Find where the given text appears and provide that cell's center as (X, Y) coordinate. 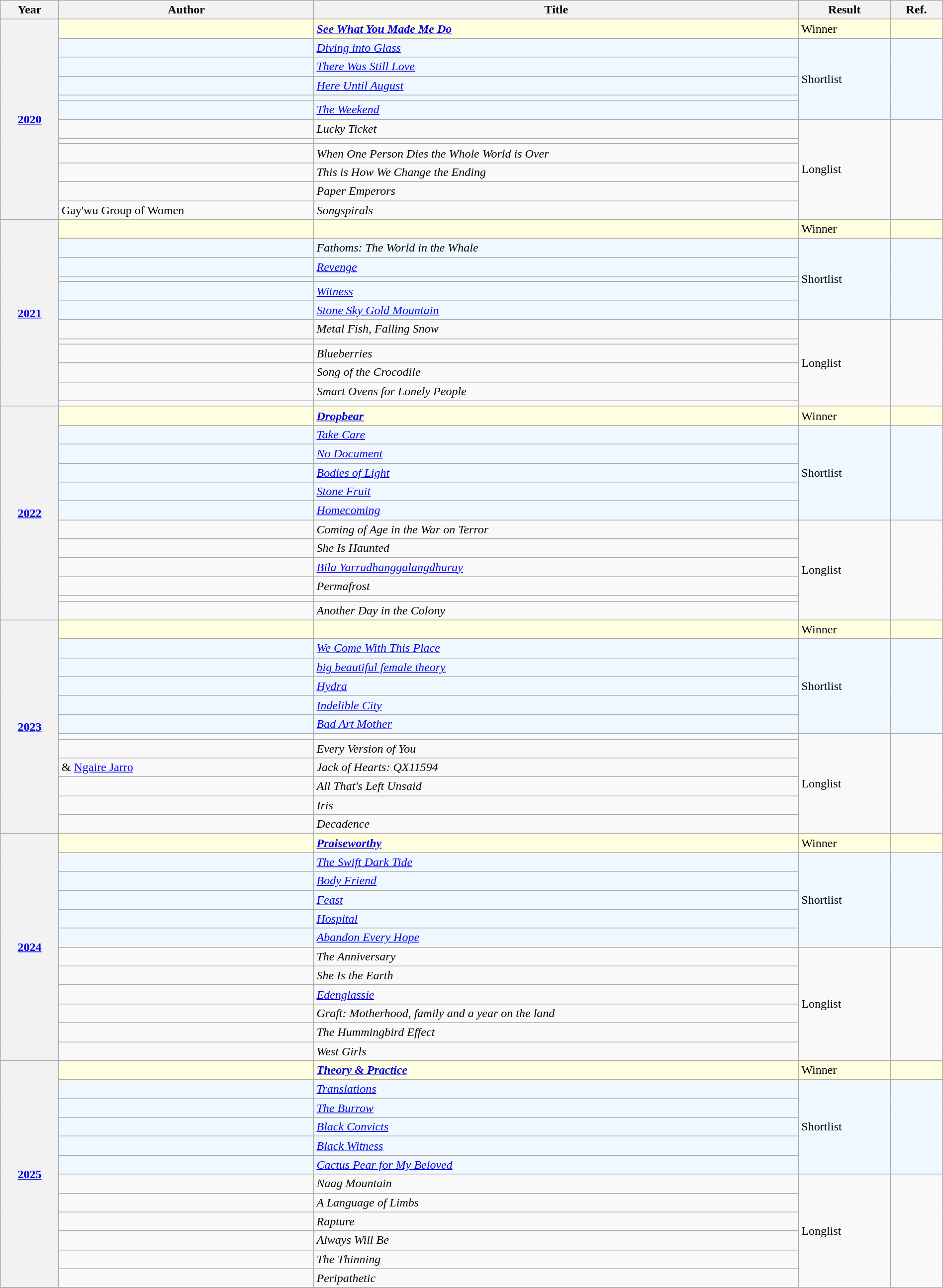
Lucky Ticket (556, 129)
Permafrost (556, 586)
Jack of Hearts: QX11594 (556, 768)
big beautiful female theory (556, 667)
Translations (556, 1089)
Stone Fruit (556, 492)
She Is the Earth (556, 975)
2021 (30, 313)
& Ngaire Jarro (186, 768)
All That's Left Unsaid (556, 786)
Abandon Every Hope (556, 938)
Another Day in the Colony (556, 610)
Song of the Crocodile (556, 372)
Hospital (556, 919)
Blueberries (556, 353)
Hydra (556, 686)
Result (845, 10)
Homecoming (556, 511)
The Hummingbird Effect (556, 1032)
Theory & Practice (556, 1070)
This is How We Change the Ending (556, 172)
She Is Haunted (556, 548)
Author (186, 10)
The Swift Dark Tide (556, 862)
Body Friend (556, 881)
Naag Mountain (556, 1184)
Every Version of You (556, 748)
2024 (30, 947)
Ref. (917, 10)
Revenge (556, 267)
2023 (30, 727)
Dropbear (556, 416)
No Document (556, 453)
Praiseworthy (556, 843)
We Come With This Place (556, 648)
The Weekend (556, 110)
A Language of Limbs (556, 1202)
Feast (556, 900)
Diving into Glass (556, 48)
Iris (556, 805)
2020 (30, 119)
The Burrow (556, 1108)
Witness (556, 291)
There Was Still Love (556, 67)
Black Convicts (556, 1127)
West Girls (556, 1051)
When One Person Dies the Whole World is Over (556, 153)
Bila Yarrudhanggalangdhuray (556, 567)
Fathoms: The World in the Whale (556, 248)
Graft: Motherhood, family and a year on the land (556, 1013)
Take Care (556, 434)
Metal Fish, Falling Snow (556, 329)
2022 (30, 513)
Decadence (556, 824)
Coming of Age in the War on Terror (556, 529)
Bodies of Light (556, 473)
Gay'wu Group of Women (186, 210)
Year (30, 10)
Bad Art Mother (556, 724)
Here Until August (556, 86)
Title (556, 10)
Songspirals (556, 210)
Black Witness (556, 1146)
Paper Emperors (556, 191)
2025 (30, 1174)
Edenglassie (556, 994)
Rapture (556, 1221)
Always Will Be (556, 1240)
The Thinning (556, 1259)
The Anniversary (556, 956)
Cactus Pear for My Beloved (556, 1165)
Smart Ovens for Lonely People (556, 391)
Stone Sky Gold Mountain (556, 310)
Peripathetic (556, 1278)
See What You Made Me Do (556, 29)
Indelible City (556, 705)
